Search for the cell housing the specified text and yield its [X, Y] center coordinate. 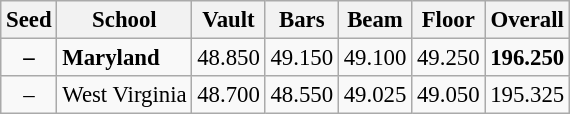
49.025 [374, 95]
195.325 [528, 95]
School [124, 20]
Beam [374, 20]
Seed [29, 20]
48.700 [228, 95]
48.850 [228, 58]
49.150 [302, 58]
Vault [228, 20]
Maryland [124, 58]
49.050 [448, 95]
Floor [448, 20]
Overall [528, 20]
196.250 [528, 58]
West Virginia [124, 95]
49.250 [448, 58]
49.100 [374, 58]
48.550 [302, 95]
Bars [302, 20]
